Scan for the cell matching the given text and deliver its [x, y] coordinate at center. 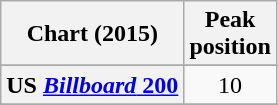
Peak position [230, 34]
US Billboard 200 [92, 85]
Chart (2015) [92, 34]
10 [230, 85]
